From the cell containing the given text, extract its center point as [X, Y] coordinate. 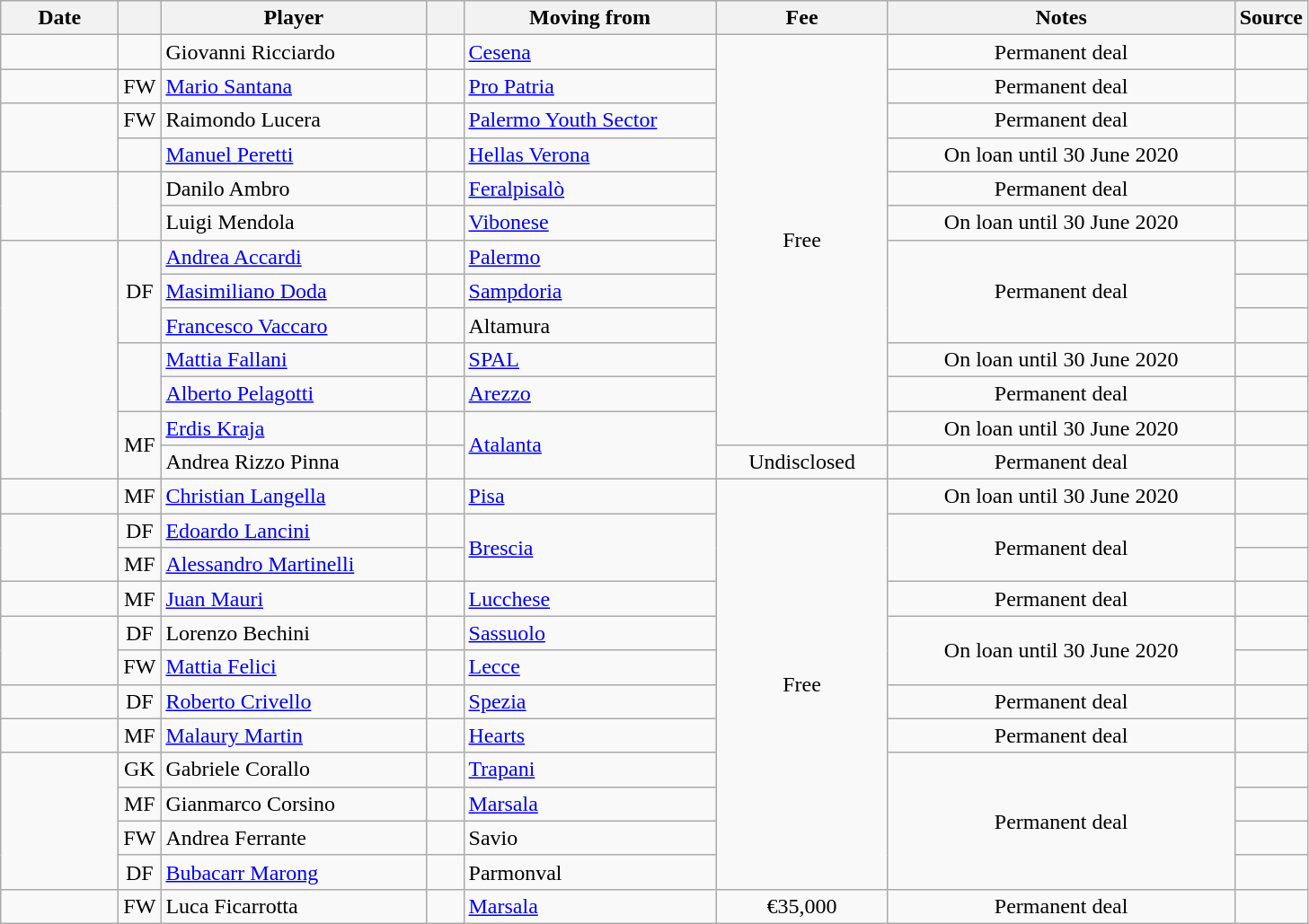
Erdis Kraja [294, 428]
Pisa [589, 497]
GK [140, 770]
Gianmarco Corsino [294, 804]
Lucchese [589, 599]
Player [294, 18]
Alessandro Martinelli [294, 565]
Undisclosed [801, 462]
Feralpisalò [589, 189]
Brescia [589, 548]
SPAL [589, 359]
Roberto Crivello [294, 701]
Sampdoria [589, 291]
Hellas Verona [589, 154]
Francesco Vaccaro [294, 325]
Arezzo [589, 393]
Pro Patria [589, 86]
Masimiliano Doda [294, 291]
Hearts [589, 735]
Mattia Felici [294, 667]
Andrea Rizzo Pinna [294, 462]
Altamura [589, 325]
Lorenzo Bechini [294, 633]
Palermo Youth Sector [589, 120]
Manuel Peretti [294, 154]
Fee [801, 18]
Juan Mauri [294, 599]
Vibonese [589, 223]
Mattia Fallani [294, 359]
Bubacarr Marong [294, 872]
Malaury Martin [294, 735]
Luigi Mendola [294, 223]
Andrea Accardi [294, 257]
Danilo Ambro [294, 189]
Notes [1061, 18]
Source [1270, 18]
Date [59, 18]
Atalanta [589, 445]
Andrea Ferrante [294, 838]
Moving from [589, 18]
Cesena [589, 52]
Savio [589, 838]
Christian Langella [294, 497]
Spezia [589, 701]
Lecce [589, 667]
Mario Santana [294, 86]
Giovanni Ricciardo [294, 52]
Luca Ficarrotta [294, 906]
€35,000 [801, 906]
Gabriele Corallo [294, 770]
Palermo [589, 257]
Sassuolo [589, 633]
Raimondo Lucera [294, 120]
Edoardo Lancini [294, 531]
Trapani [589, 770]
Alberto Pelagotti [294, 393]
Parmonval [589, 872]
